Pinpoint the cell where the given text exists, returning its (X, Y) midpoint coordinate. 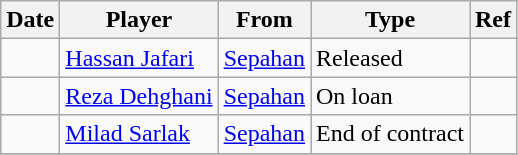
Date (30, 20)
On loan (390, 96)
Type (390, 20)
Reza Dehghani (139, 96)
From (264, 20)
End of contract (390, 134)
Hassan Jafari (139, 58)
Ref (494, 20)
Milad Sarlak (139, 134)
Released (390, 58)
Player (139, 20)
